From the cell containing the given text, extract its center point as (X, Y) coordinate. 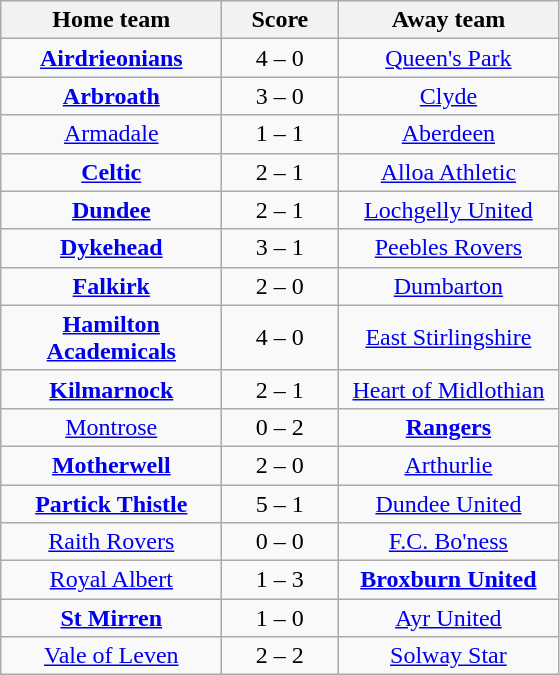
Aberdeen (448, 134)
1 – 1 (280, 134)
Broxburn United (448, 580)
Kilmarnock (112, 389)
3 – 1 (280, 248)
Hamilton Academicals (112, 338)
Dundee (112, 210)
3 – 0 (280, 96)
Lochgelly United (448, 210)
5 – 1 (280, 503)
Raith Rovers (112, 542)
0 – 2 (280, 427)
Dundee United (448, 503)
2 – 2 (280, 656)
Arbroath (112, 96)
Arthurlie (448, 465)
Celtic (112, 172)
St Mirren (112, 618)
Alloa Athletic (448, 172)
0 – 0 (280, 542)
Solway Star (448, 656)
Dumbarton (448, 286)
Queen's Park (448, 58)
Vale of Leven (112, 656)
1 – 0 (280, 618)
East Stirlingshire (448, 338)
Ayr United (448, 618)
Score (280, 20)
1 – 3 (280, 580)
Away team (448, 20)
Airdrieonians (112, 58)
Falkirk (112, 286)
Armadale (112, 134)
Montrose (112, 427)
Royal Albert (112, 580)
Clyde (448, 96)
Heart of Midlothian (448, 389)
Partick Thistle (112, 503)
Peebles Rovers (448, 248)
Rangers (448, 427)
Motherwell (112, 465)
F.C. Bo'ness (448, 542)
Home team (112, 20)
Dykehead (112, 248)
